Identify which cell holds the provided text, then report its [X, Y] central coordinate. 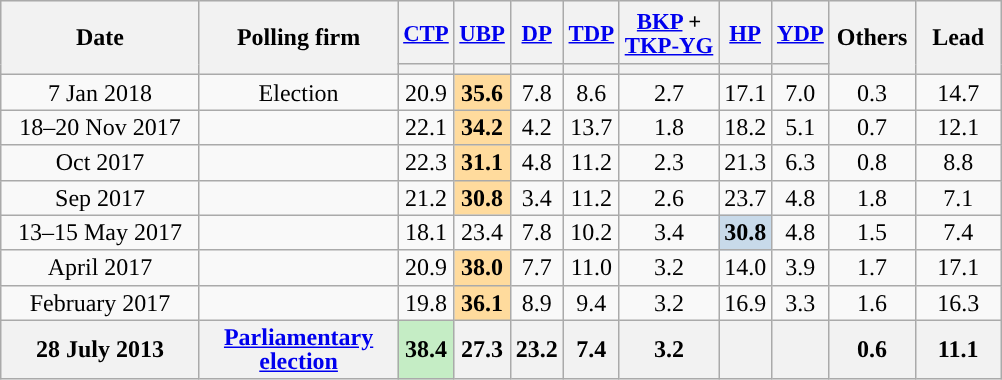
6.3 [800, 162]
13–15 May 2017 [100, 232]
7.1 [958, 198]
3.3 [800, 302]
3.9 [800, 268]
2.3 [668, 162]
13.7 [591, 128]
8.8 [958, 162]
DP [536, 32]
Oct 2017 [100, 162]
23.2 [536, 350]
11.1 [958, 350]
14.0 [746, 268]
Polling firm [298, 38]
27.3 [482, 350]
April 2017 [100, 268]
18.2 [746, 128]
11.0 [591, 268]
0.7 [872, 128]
TDP [591, 32]
1.6 [872, 302]
Election [298, 92]
Date [100, 38]
0.3 [872, 92]
19.8 [426, 302]
14.7 [958, 92]
18–20 Nov 2017 [100, 128]
16.9 [746, 302]
BKP +TKP-YG [668, 32]
2.7 [668, 92]
12.1 [958, 128]
22.1 [426, 128]
2.6 [668, 198]
10.2 [591, 232]
Sep 2017 [100, 198]
4.2 [536, 128]
23.4 [482, 232]
16.3 [958, 302]
YDP [800, 32]
38.4 [426, 350]
CTP [426, 32]
Parliamentary election [298, 350]
0.8 [872, 162]
7 Jan 2018 [100, 92]
9.4 [591, 302]
1.7 [872, 268]
21.2 [426, 198]
1.5 [872, 232]
UBP [482, 32]
Lead [958, 38]
7.7 [536, 268]
28 July 2013 [100, 350]
7.0 [800, 92]
HP [746, 32]
0.6 [872, 350]
5.1 [800, 128]
8.9 [536, 302]
38.0 [482, 268]
22.3 [426, 162]
35.6 [482, 92]
36.1 [482, 302]
21.3 [746, 162]
34.2 [482, 128]
23.7 [746, 198]
Others [872, 38]
February 2017 [100, 302]
8.6 [591, 92]
31.1 [482, 162]
18.1 [426, 232]
